Return [X, Y] of the center of cell containing provided text 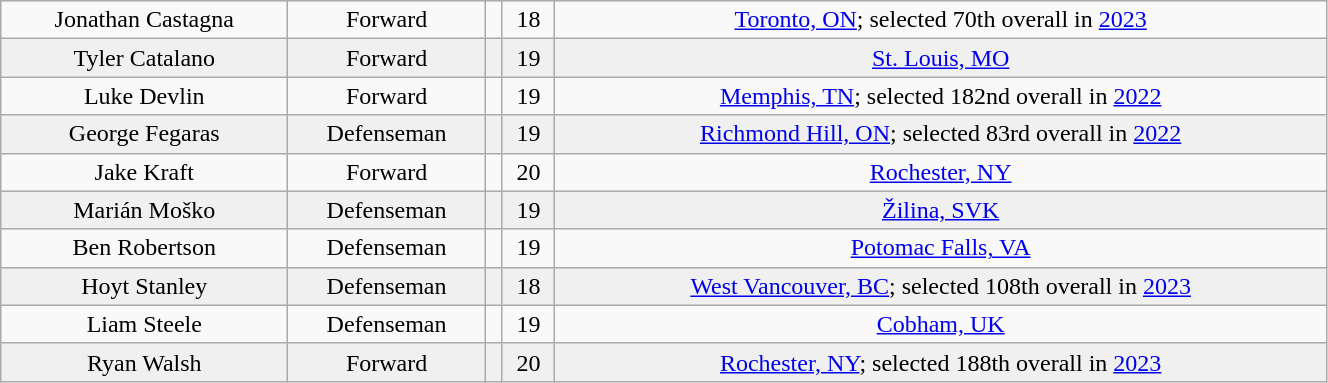
Ben Robertson [144, 248]
Žilina, SVK [941, 210]
Tyler Catalano [144, 58]
St. Louis, MO [941, 58]
George Fegaras [144, 134]
West Vancouver, BC; selected 108th overall in 2023 [941, 286]
Luke Devlin [144, 96]
Jake Kraft [144, 172]
Potomac Falls, VA [941, 248]
Jonathan Castagna [144, 20]
Rochester, NY [941, 172]
Toronto, ON; selected 70th overall in 2023 [941, 20]
Memphis, TN; selected 182nd overall in 2022 [941, 96]
Rochester, NY; selected 188th overall in 2023 [941, 362]
Liam Steele [144, 324]
Richmond Hill, ON; selected 83rd overall in 2022 [941, 134]
Marián Moško [144, 210]
Hoyt Stanley [144, 286]
Ryan Walsh [144, 362]
Cobham, UK [941, 324]
